Find where the given text appears and provide that cell's center as [X, Y] coordinate. 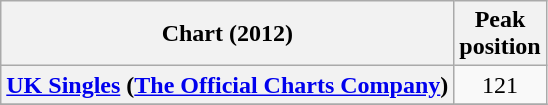
UK Singles (The Official Charts Company) [228, 85]
Peakposition [500, 34]
Chart (2012) [228, 34]
121 [500, 85]
